From the cell containing the given text, extract its center point as (x, y) coordinate. 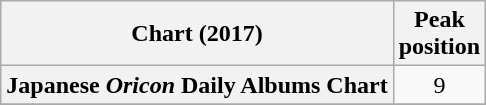
Japanese Oricon Daily Albums Chart (197, 85)
Peak position (439, 34)
9 (439, 85)
Chart (2017) (197, 34)
